Pinpoint the cell where the given text exists, returning its (X, Y) midpoint coordinate. 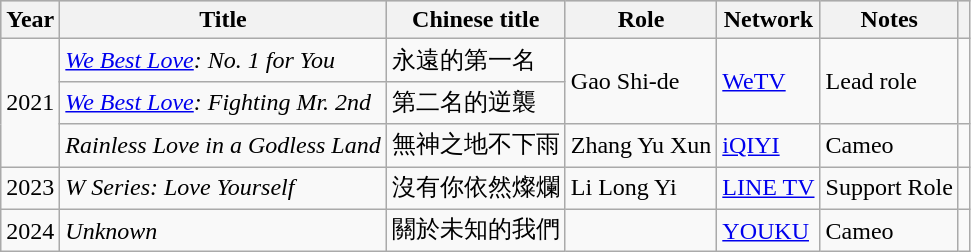
關於未知的我們 (476, 230)
We Best Love: Fighting Mr. 2nd (223, 102)
無神之地不下雨 (476, 146)
We Best Love: No. 1 for You (223, 60)
Support Role (889, 188)
LINE TV (768, 188)
沒有你依然燦爛 (476, 188)
Zhang Yu Xun (641, 146)
Chinese title (476, 20)
Year (30, 20)
WeTV (768, 82)
Title (223, 20)
Unknown (223, 230)
Network (768, 20)
第二名的逆襲 (476, 102)
iQIYI (768, 146)
Notes (889, 20)
W Series: Love Yourself (223, 188)
2023 (30, 188)
Gao Shi-de (641, 82)
Li Long Yi (641, 188)
2024 (30, 230)
YOUKU (768, 230)
Role (641, 20)
Rainless Love in a Godless Land (223, 146)
永遠的第一名 (476, 60)
Lead role (889, 82)
2021 (30, 103)
